Scan for the cell matching the given text and deliver its [X, Y] coordinate at center. 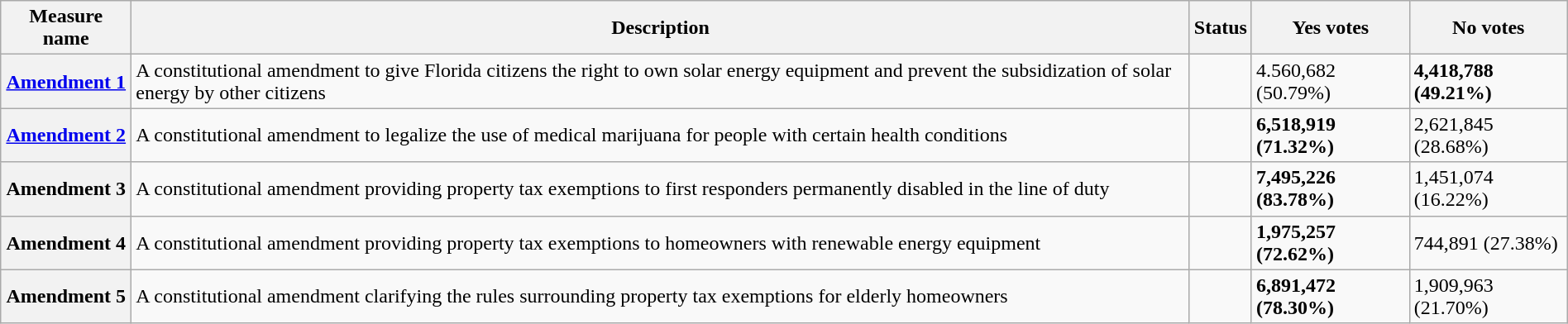
A constitutional amendment clarifying the rules surrounding property tax exemptions for elderly homeowners [661, 296]
4.560,682 (50.79%) [1330, 81]
4,418,788 (49.21%) [1489, 81]
Description [661, 28]
Amendment 2 [66, 136]
A constitutional amendment to legalize the use of medical marijuana for people with certain health conditions [661, 136]
Measure name [66, 28]
6,891,472 (78.30%) [1330, 296]
Status [1221, 28]
Amendment 5 [66, 296]
A constitutional amendment providing property tax exemptions to first responders permanently disabled in the line of duty [661, 188]
1,909,963 (21.70%) [1489, 296]
744,891 (27.38%) [1489, 243]
Yes votes [1330, 28]
6,518,919 (71.32%) [1330, 136]
Amendment 3 [66, 188]
Amendment 4 [66, 243]
A constitutional amendment providing property tax exemptions to homeowners with renewable energy equipment [661, 243]
1,975,257 (72.62%) [1330, 243]
Amendment 1 [66, 81]
2,621,845 (28.68%) [1489, 136]
No votes [1489, 28]
7,495,226 (83.78%) [1330, 188]
1,451,074 (16.22%) [1489, 188]
